Determine the (x, y) coordinate at the center of the cell enclosing the given text.  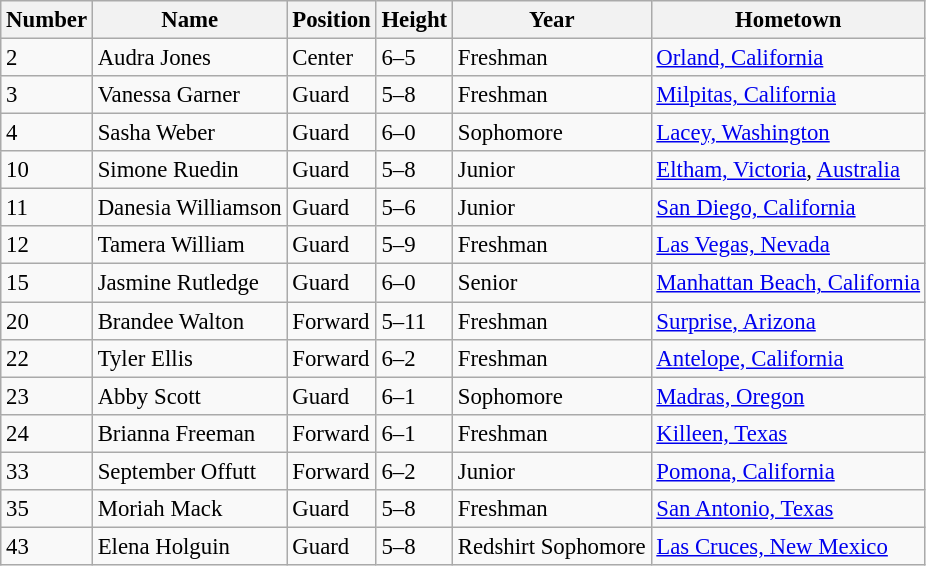
23 (47, 396)
Vanessa Garner (190, 95)
Milpitas, California (788, 95)
San Antonio, Texas (788, 509)
22 (47, 358)
35 (47, 509)
Name (190, 20)
Elena Holguin (190, 546)
3 (47, 95)
2 (47, 58)
Hometown (788, 20)
Antelope, California (788, 358)
Moriah Mack (190, 509)
Redshirt Sophomore (552, 546)
September Offutt (190, 471)
Senior (552, 283)
Jasmine Rutledge (190, 283)
Abby Scott (190, 396)
Pomona, California (788, 471)
12 (47, 245)
Manhattan Beach, California (788, 283)
Orland, California (788, 58)
Las Cruces, New Mexico (788, 546)
Number (47, 20)
Center (332, 58)
Tamera William (190, 245)
Simone Ruedin (190, 170)
4 (47, 133)
24 (47, 433)
5–6 (414, 208)
11 (47, 208)
Las Vegas, Nevada (788, 245)
Killeen, Texas (788, 433)
San Diego, California (788, 208)
Height (414, 20)
Position (332, 20)
Year (552, 20)
10 (47, 170)
Tyler Ellis (190, 358)
Madras, Oregon (788, 396)
Sasha Weber (190, 133)
33 (47, 471)
Danesia Williamson (190, 208)
Surprise, Arizona (788, 321)
5–9 (414, 245)
6–5 (414, 58)
15 (47, 283)
Lacey, Washington (788, 133)
Audra Jones (190, 58)
43 (47, 546)
Eltham, Victoria, Australia (788, 170)
Brianna Freeman (190, 433)
20 (47, 321)
5–11 (414, 321)
Brandee Walton (190, 321)
